Return the [X, Y] coordinate for the center point of the cell that contains the specified text.  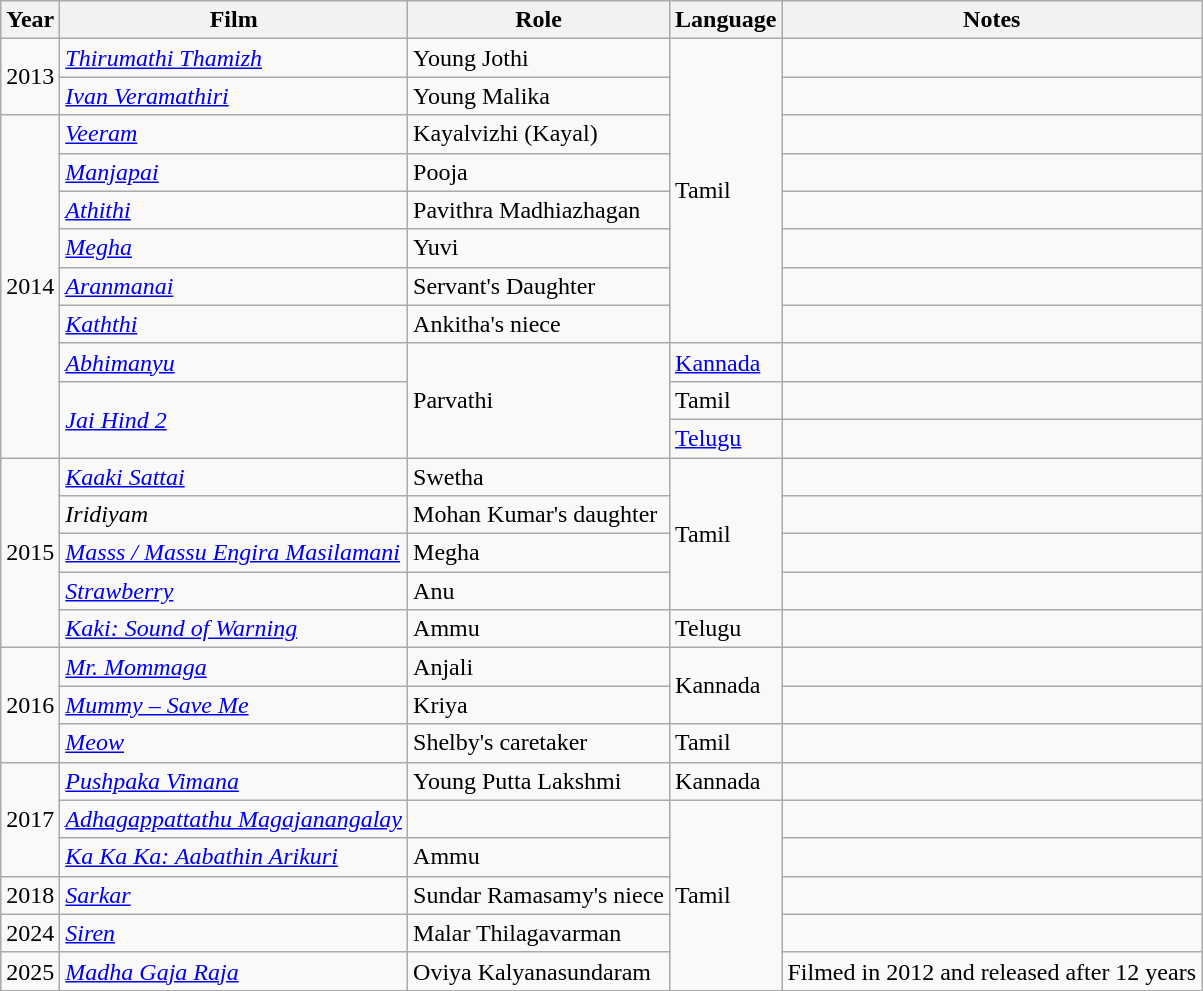
Anu [539, 591]
Kaththi [234, 324]
Pooja [539, 172]
Oviya Kalyanasundaram [539, 971]
2014 [30, 286]
Language [726, 20]
Role [539, 20]
Ka Ka Ka: Aabathin Arikuri [234, 857]
2018 [30, 895]
Siren [234, 933]
Servant's Daughter [539, 286]
Anjali [539, 667]
2013 [30, 77]
Sundar Ramasamy's niece [539, 895]
Masss / Massu Engira Masilamani [234, 553]
2025 [30, 971]
Strawberry [234, 591]
Jai Hind 2 [234, 419]
Veeram [234, 134]
Ankitha's niece [539, 324]
Abhimanyu [234, 362]
Ivan Veramathiri [234, 96]
Yuvi [539, 248]
Young Malika [539, 96]
Meow [234, 743]
Thirumathi Thamizh [234, 58]
Year [30, 20]
Swetha [539, 477]
Pushpaka Vimana [234, 781]
Mr. Mommaga [234, 667]
Kaaki Sattai [234, 477]
Filmed in 2012 and released after 12 years [992, 971]
Kriya [539, 705]
Aranmanai [234, 286]
Sarkar [234, 895]
Shelby's caretaker [539, 743]
2017 [30, 819]
Mohan Kumar's daughter [539, 515]
Athithi [234, 210]
Young Putta Lakshmi [539, 781]
Iridiyam [234, 515]
Film [234, 20]
Adhagappattathu Magajanangalay [234, 819]
2016 [30, 705]
Pavithra Madhiazhagan [539, 210]
Madha Gaja Raja [234, 971]
2015 [30, 553]
2024 [30, 933]
Kaki: Sound of Warning [234, 629]
Young Jothi [539, 58]
Parvathi [539, 400]
Kayalvizhi (Kayal) [539, 134]
Notes [992, 20]
Mummy – Save Me [234, 705]
Manjapai [234, 172]
Malar Thilagavarman [539, 933]
